Extract the (X, Y) coordinate from the center of the cell holding the provided text.  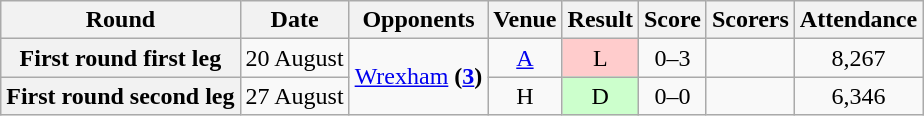
Attendance (858, 20)
0–3 (672, 58)
Score (672, 20)
0–0 (672, 96)
6,346 (858, 96)
20 August (294, 58)
L (600, 58)
Result (600, 20)
First round first leg (120, 58)
Opponents (418, 20)
Wrexham (3) (418, 77)
Date (294, 20)
First round second leg (120, 96)
8,267 (858, 58)
27 August (294, 96)
A (525, 58)
Round (120, 20)
H (525, 96)
Scorers (750, 20)
Venue (525, 20)
D (600, 96)
